Pinpoint the cell where the given text exists, returning its [x, y] midpoint coordinate. 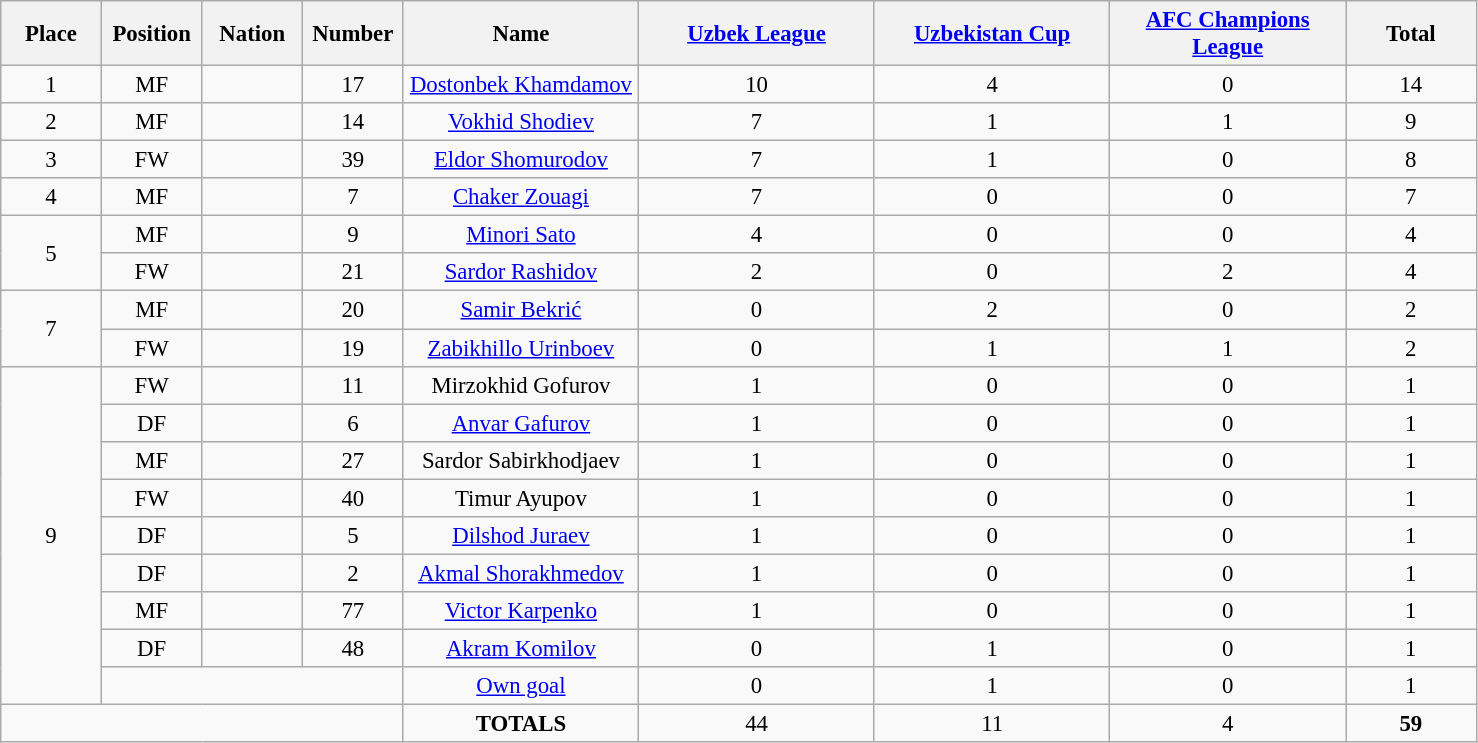
77 [354, 611]
59 [1412, 724]
Chaker Zouagi [521, 197]
Sardor Rashidov [521, 273]
Anvar Gafurov [521, 423]
20 [354, 310]
3 [52, 160]
Timur Ayupov [521, 498]
Akmal Shorakhmedov [521, 573]
Dilshod Juraev [521, 536]
8 [1412, 160]
27 [354, 460]
Place [52, 34]
Akram Komilov [521, 648]
Position [152, 34]
Nation [252, 34]
Own goal [521, 686]
Zabikhillo Urinboev [521, 348]
44 [757, 724]
AFC Champions League [1228, 34]
21 [354, 273]
17 [354, 85]
Mirzokhid Gofurov [521, 385]
Minori Sato [521, 235]
19 [354, 348]
Sardor Sabirkhodjaev [521, 460]
Total [1412, 34]
6 [354, 423]
10 [757, 85]
39 [354, 160]
Dostonbek Khamdamov [521, 85]
40 [354, 498]
Vokhid Shodiev [521, 122]
Name [521, 34]
Eldor Shomurodov [521, 160]
Victor Karpenko [521, 611]
48 [354, 648]
Number [354, 34]
Uzbekistan Cup [992, 34]
Samir Bekrić [521, 310]
TOTALS [521, 724]
Uzbek League [757, 34]
